Output the (X, Y) coordinate of the center of the cell containing the given text.  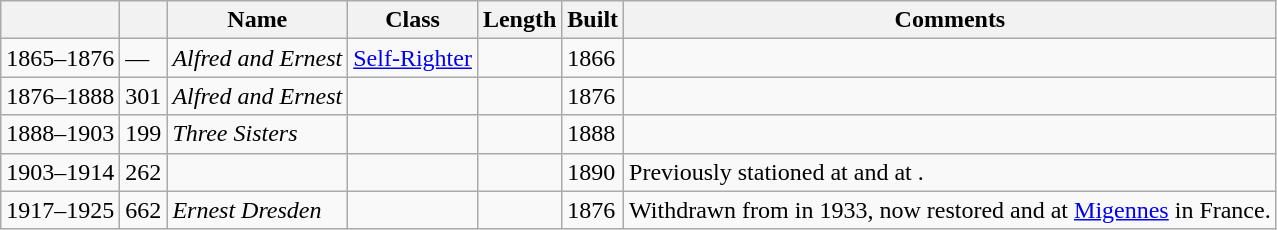
262 (144, 172)
1865–1876 (60, 58)
— (144, 58)
Name (258, 20)
301 (144, 96)
Built (593, 20)
1917–1925 (60, 210)
1888 (593, 134)
Comments (950, 20)
Ernest Dresden (258, 210)
Class (413, 20)
1903–1914 (60, 172)
Three Sisters (258, 134)
Previously stationed at and at . (950, 172)
1866 (593, 58)
1876–1888 (60, 96)
Self-Righter (413, 58)
662 (144, 210)
1890 (593, 172)
Length (519, 20)
1888–1903 (60, 134)
Withdrawn from in 1933, now restored and at Migennes in France. (950, 210)
199 (144, 134)
